Capture the cell that displays the provided text and extract its [X, Y] central coordinate. 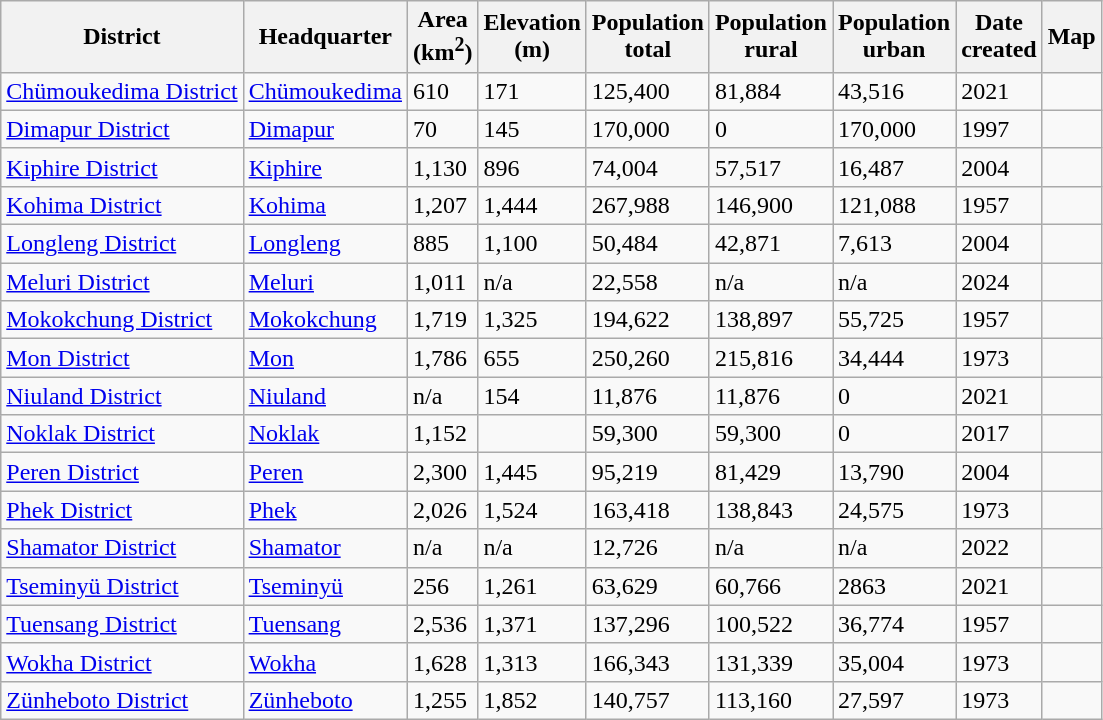
146,900 [770, 205]
Dimapur District [122, 129]
2,300 [443, 472]
Area(km2) [443, 37]
34,444 [894, 358]
131,339 [770, 662]
Kohima District [122, 205]
74,004 [648, 167]
2017 [1000, 434]
Mokokchung District [122, 320]
610 [443, 91]
Kiphire District [122, 167]
138,897 [770, 320]
Wokha [325, 662]
Mokokchung [325, 320]
12,726 [648, 548]
60,766 [770, 586]
Shamator District [122, 548]
145 [532, 129]
Noklak [325, 434]
2863 [894, 586]
1,786 [443, 358]
Meluri District [122, 282]
1,719 [443, 320]
Tseminyü District [122, 586]
70 [443, 129]
1,261 [532, 586]
35,004 [894, 662]
24,575 [894, 510]
Headquarter [325, 37]
Peren District [122, 472]
171 [532, 91]
Zünheboto District [122, 700]
194,622 [648, 320]
16,487 [894, 167]
43,516 [894, 91]
250,260 [648, 358]
Populationrural [770, 37]
27,597 [894, 700]
1,152 [443, 434]
Chümoukedima [325, 91]
1,011 [443, 282]
896 [532, 167]
1,313 [532, 662]
Tuensang District [122, 624]
154 [532, 396]
81,429 [770, 472]
1,444 [532, 205]
Noklak District [122, 434]
Longleng District [122, 244]
Niuland District [122, 396]
50,484 [648, 244]
Tuensang [325, 624]
655 [532, 358]
1,628 [443, 662]
13,790 [894, 472]
95,219 [648, 472]
District [122, 37]
885 [443, 244]
1997 [1000, 129]
Kiphire [325, 167]
137,296 [648, 624]
215,816 [770, 358]
Elevation(m) [532, 37]
7,613 [894, 244]
2022 [1000, 548]
Chümoukedima District [122, 91]
138,843 [770, 510]
55,725 [894, 320]
2,026 [443, 510]
163,418 [648, 510]
1,371 [532, 624]
Niuland [325, 396]
Zünheboto [325, 700]
1,524 [532, 510]
1,130 [443, 167]
Meluri [325, 282]
Populationurban [894, 37]
1,852 [532, 700]
1,207 [443, 205]
100,522 [770, 624]
125,400 [648, 91]
166,343 [648, 662]
Phek District [122, 510]
2024 [1000, 282]
Longleng [325, 244]
63,629 [648, 586]
42,871 [770, 244]
Populationtotal [648, 37]
1,445 [532, 472]
267,988 [648, 205]
Dimapur [325, 129]
Tseminyü [325, 586]
Peren [325, 472]
121,088 [894, 205]
Map [1072, 37]
Shamator [325, 548]
Kohima [325, 205]
256 [443, 586]
Datecreated [1000, 37]
36,774 [894, 624]
2,536 [443, 624]
140,757 [648, 700]
22,558 [648, 282]
81,884 [770, 91]
Wokha District [122, 662]
Mon District [122, 358]
Phek [325, 510]
Mon [325, 358]
113,160 [770, 700]
1,100 [532, 244]
57,517 [770, 167]
1,255 [443, 700]
1,325 [532, 320]
